For the text-containing cell, return its midpoint in [x, y] coordinate format. 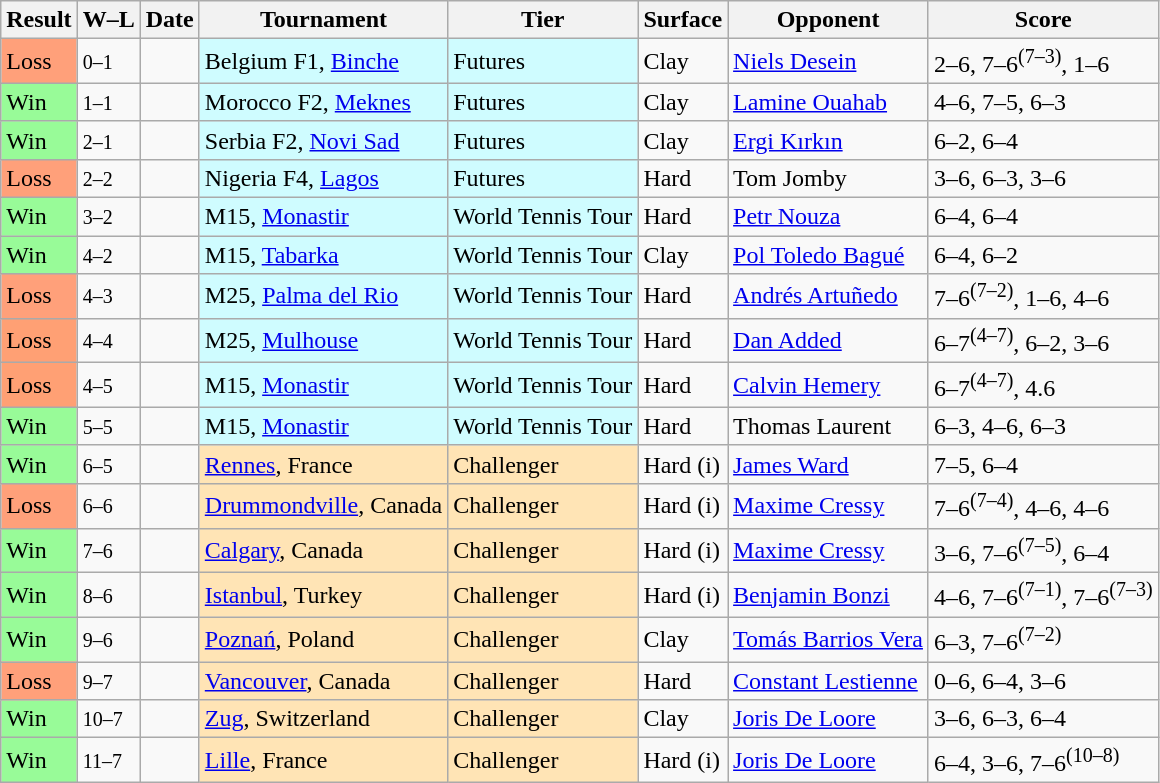
W–L [108, 20]
2–1 [108, 140]
2–6, 7–6(7–3), 1–6 [1043, 62]
0–1 [108, 62]
8–6 [108, 596]
7–6(7–2), 1–6, 4–6 [1043, 296]
3–6, 7–6(7–5), 6–4 [1043, 550]
6–3, 7–6(7–2) [1043, 640]
4–2 [108, 255]
Calgary, Canada [323, 550]
Constant Lestienne [828, 681]
7–6 [108, 550]
Petr Nouza [828, 217]
6–7(4–7), 6–2, 3–6 [1043, 340]
James Ward [828, 464]
Lamine Ouahab [828, 102]
7–6(7–4), 4–6, 4–6 [1043, 506]
M25, Palma del Rio [323, 296]
4–6, 7–5, 6–3 [1043, 102]
10–7 [108, 719]
Result [39, 20]
M25, Mulhouse [323, 340]
Tom Jomby [828, 178]
6–3, 4–6, 6–3 [1043, 426]
5–5 [108, 426]
Benjamin Bonzi [828, 596]
Calvin Hemery [828, 386]
Dan Added [828, 340]
9–6 [108, 640]
4–3 [108, 296]
Rennes, France [323, 464]
11–7 [108, 760]
Tomás Barrios Vera [828, 640]
Thomas Laurent [828, 426]
3–6, 6–3, 6–4 [1043, 719]
6–2, 6–4 [1043, 140]
Tournament [323, 20]
Ergi Kırkın [828, 140]
Niels Desein [828, 62]
Istanbul, Turkey [323, 596]
Lille, France [323, 760]
Morocco F2, Meknes [323, 102]
Pol Toledo Bagué [828, 255]
0–6, 6–4, 3–6 [1043, 681]
Vancouver, Canada [323, 681]
6–7(4–7), 4.6 [1043, 386]
M15, Tabarka [323, 255]
Zug, Switzerland [323, 719]
2–2 [108, 178]
Surface [683, 20]
Drummondville, Canada [323, 506]
7–5, 6–4 [1043, 464]
6–4, 6–2 [1043, 255]
6–4, 3–6, 7–6(10–8) [1043, 760]
9–7 [108, 681]
Poznań, Poland [323, 640]
Serbia F2, Novi Sad [323, 140]
4–6, 7–6(7–1), 7–6(7–3) [1043, 596]
Andrés Artuñedo [828, 296]
Opponent [828, 20]
Date [170, 20]
3–2 [108, 217]
3–6, 6–3, 3–6 [1043, 178]
6–4, 6–4 [1043, 217]
Nigeria F4, Lagos [323, 178]
6–6 [108, 506]
1–1 [108, 102]
Score [1043, 20]
Belgium F1, Binche [323, 62]
Tier [543, 20]
4–5 [108, 386]
6–5 [108, 464]
4–4 [108, 340]
